Pinpoint the cell where the given text exists, returning its (x, y) midpoint coordinate. 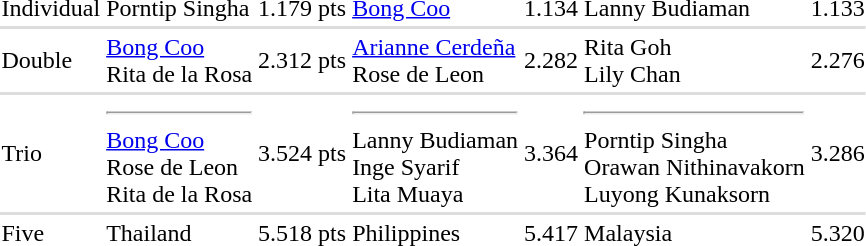
3.286 (838, 154)
2.276 (838, 60)
Trio (51, 154)
Lanny Budiaman Inge SyarifLita Muaya (436, 154)
Bong Coo Rose de LeonRita de la Rosa (180, 154)
3.364 (552, 154)
Bong Coo Rita de la Rosa (180, 60)
2.282 (552, 60)
Arianne Cerdeña Rose de Leon (436, 60)
2.312 pts (302, 60)
3.524 pts (302, 154)
Rita Goh Lily Chan (695, 60)
Double (51, 60)
Porntip Singha Orawan NithinavakornLuyong Kunaksorn (695, 154)
